Find where the given text appears and provide that cell's center as [X, Y] coordinate. 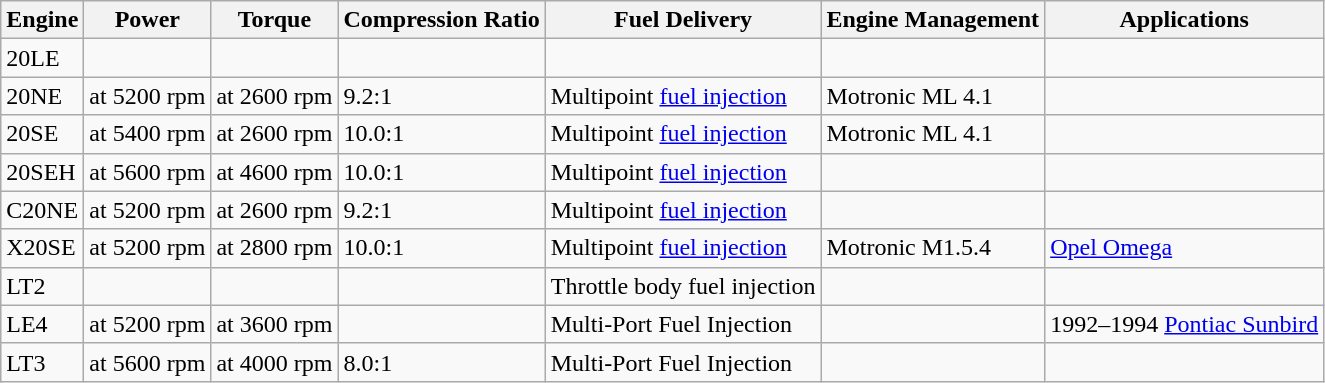
Motronic M1.5.4 [933, 248]
20NE [42, 96]
20SE [42, 134]
1992–1994 Pontiac Sunbird [1184, 324]
LT2 [42, 286]
at 3600 rpm [274, 324]
20LE [42, 58]
at 4600 rpm [274, 172]
at 5400 rpm [148, 134]
Opel Omega [1184, 248]
X20SE [42, 248]
Engine [42, 20]
Fuel Delivery [683, 20]
at 2800 rpm [274, 248]
Compression Ratio [442, 20]
C20NE [42, 210]
20SEH [42, 172]
Applications [1184, 20]
Power [148, 20]
8.0:1 [442, 362]
Engine Management [933, 20]
LE4 [42, 324]
Throttle body fuel injection [683, 286]
Torque [274, 20]
at 4000 rpm [274, 362]
LT3 [42, 362]
